Provide the (x, y) coordinate of the cell's center where the given text is located.  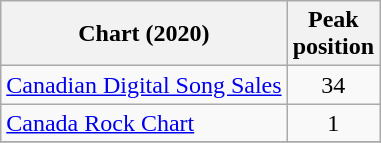
Canada Rock Chart (144, 123)
Canadian Digital Song Sales (144, 85)
Chart (2020) (144, 34)
1 (333, 123)
Peakposition (333, 34)
34 (333, 85)
